Capture the cell that displays the provided text and extract its (x, y) central coordinate. 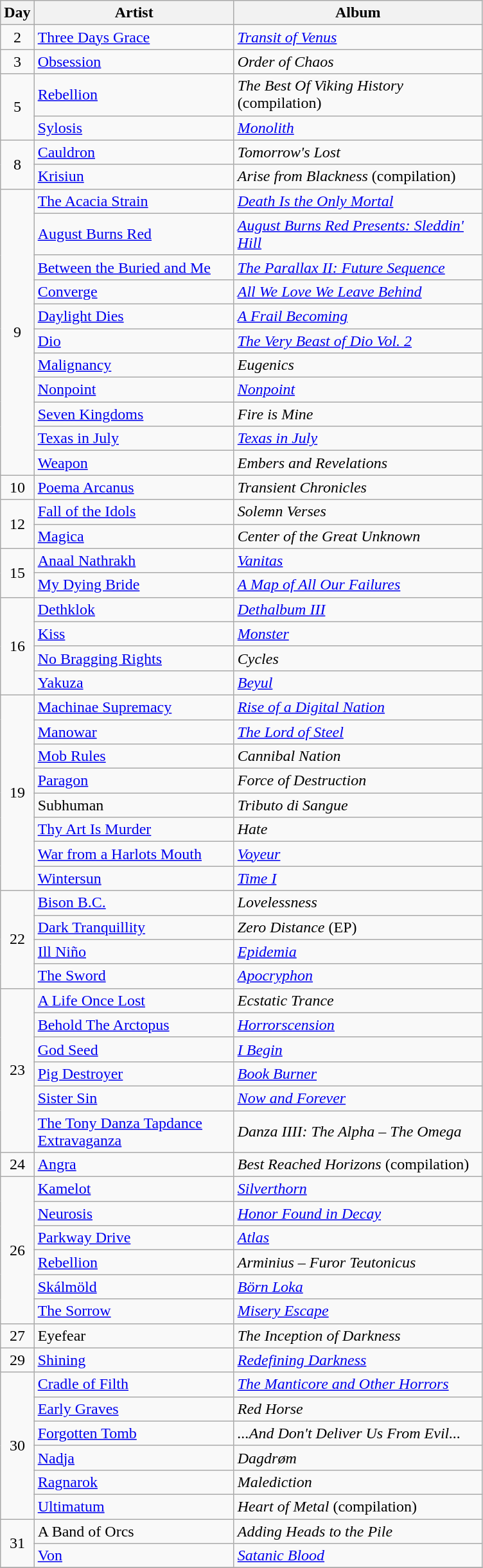
16 (17, 646)
Tomorrow's Lost (358, 152)
31 (17, 1544)
Nadja (134, 1458)
Cauldron (134, 152)
Lovelessness (358, 903)
God Seed (134, 1049)
30 (17, 1445)
Ultimatum (134, 1506)
Voyeur (358, 854)
29 (17, 1360)
Rise of a Digital Nation (358, 707)
3 (17, 62)
Wintersun (134, 878)
Day (17, 13)
Satanic Blood (358, 1556)
Time I (358, 878)
Magica (134, 536)
A Band of Orcs (134, 1531)
Arise from Blackness (compilation) (358, 177)
27 (17, 1336)
Monolith (358, 128)
Album (358, 13)
Epidemia (358, 952)
Arminius – Furor Teutonicus (358, 1262)
A Map of All Our Failures (358, 585)
Cradle of Filth (134, 1384)
The Inception of Darkness (358, 1336)
Red Horse (358, 1409)
August Burns Red Presents: Sleddin' Hill (358, 234)
The Manticore and Other Horrors (358, 1384)
23 (17, 1070)
Silverthorn (358, 1189)
The Best Of Viking History (compilation) (358, 95)
The Lord of Steel (358, 731)
Tributo di Sangue (358, 805)
No Bragging Rights (134, 658)
Machinae Supremacy (134, 707)
Obsession (134, 62)
Zero Distance (EP) (358, 927)
Sylosis (134, 128)
Von (134, 1556)
Misery Escape (358, 1311)
Horrorscension (358, 1025)
Thy Art Is Murder (134, 830)
Manowar (134, 731)
Three Days Grace (134, 37)
Death Is the Only Mortal (358, 201)
Transit of Venus (358, 37)
All We Love We Leave Behind (358, 292)
Embers and Revelations (358, 463)
Best Reached Horizons (compilation) (358, 1165)
9 (17, 332)
My Dying Bride (134, 585)
Börn Loka (358, 1287)
Dark Tranquillity (134, 927)
Seven Kingdoms (134, 414)
26 (17, 1250)
Ecstatic Trance (358, 1000)
I Begin (358, 1049)
Solemn Verses (358, 512)
2 (17, 37)
Anaal Nathrakh (134, 561)
Monster (358, 634)
A Life Once Lost (134, 1000)
Daylight Dies (134, 316)
The Sword (134, 976)
8 (17, 164)
Forgotten Tomb (134, 1433)
Between the Buried and Me (134, 267)
The Very Beast of Dio Vol. 2 (358, 341)
10 (17, 487)
Atlas (358, 1238)
Eugenics (358, 365)
Subhuman (134, 805)
Fall of the Idols (134, 512)
Honor Found in Decay (358, 1214)
...And Don't Deliver Us From Evil... (358, 1433)
Kamelot (134, 1189)
Vanitas (358, 561)
Skálmöld (134, 1287)
Cannibal Nation (358, 756)
Heart of Metal (compilation) (358, 1506)
Dagdrøm (358, 1458)
22 (17, 939)
Malignancy (134, 365)
Converge (134, 292)
A Frail Becoming (358, 316)
Eyefear (134, 1336)
Parkway Drive (134, 1238)
Center of the Great Unknown (358, 536)
Force of Destruction (358, 781)
Behold The Arctopus (134, 1025)
The Acacia Strain (134, 201)
Hate (358, 830)
Book Burner (358, 1074)
Ill Niño (134, 952)
Mob Rules (134, 756)
Weapon (134, 463)
Krisiun (134, 177)
15 (17, 573)
Ragnarok (134, 1482)
24 (17, 1165)
Shining (134, 1360)
Beyul (358, 683)
5 (17, 107)
Neurosis (134, 1214)
The Sorrow (134, 1311)
Fire is Mine (358, 414)
Adding Heads to the Pile (358, 1531)
Malediction (358, 1482)
Paragon (134, 781)
Dio (134, 341)
Poema Arcanus (134, 487)
19 (17, 792)
Yakuza (134, 683)
August Burns Red (134, 234)
Artist (134, 13)
Angra (134, 1165)
Kiss (134, 634)
Order of Chaos (358, 62)
Pig Destroyer (134, 1074)
Dethalbum III (358, 609)
Bison B.C. (134, 903)
The Parallax II: Future Sequence (358, 267)
12 (17, 524)
Sister Sin (134, 1098)
Now and Forever (358, 1098)
War from a Harlots Mouth (134, 854)
Dethklok (134, 609)
Apocryphon (358, 976)
Early Graves (134, 1409)
Redefining Darkness (358, 1360)
Cycles (358, 658)
Danza IIII: The Alpha – The Omega (358, 1131)
Transient Chronicles (358, 487)
The Tony Danza Tapdance Extravaganza (134, 1131)
